For the text-containing cell, return its midpoint in (X, Y) coordinate format. 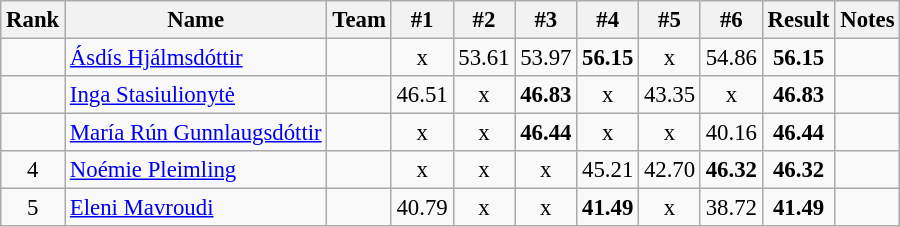
53.61 (484, 58)
5 (33, 208)
Eleni Mavroudi (196, 208)
54.86 (731, 58)
42.70 (670, 170)
40.16 (731, 133)
Result (798, 20)
45.21 (608, 170)
#6 (731, 20)
#2 (484, 20)
Rank (33, 20)
María Rún Gunnlaugsdóttir (196, 133)
Notes (868, 20)
38.72 (731, 208)
Name (196, 20)
Ásdís Hjálmsdóttir (196, 58)
Noémie Pleimling (196, 170)
#4 (608, 20)
40.79 (422, 208)
4 (33, 170)
Team (359, 20)
Inga Stasiulionytė (196, 95)
#5 (670, 20)
#1 (422, 20)
43.35 (670, 95)
46.51 (422, 95)
#3 (546, 20)
53.97 (546, 58)
